Identify which cell holds the provided text, then report its (x, y) central coordinate. 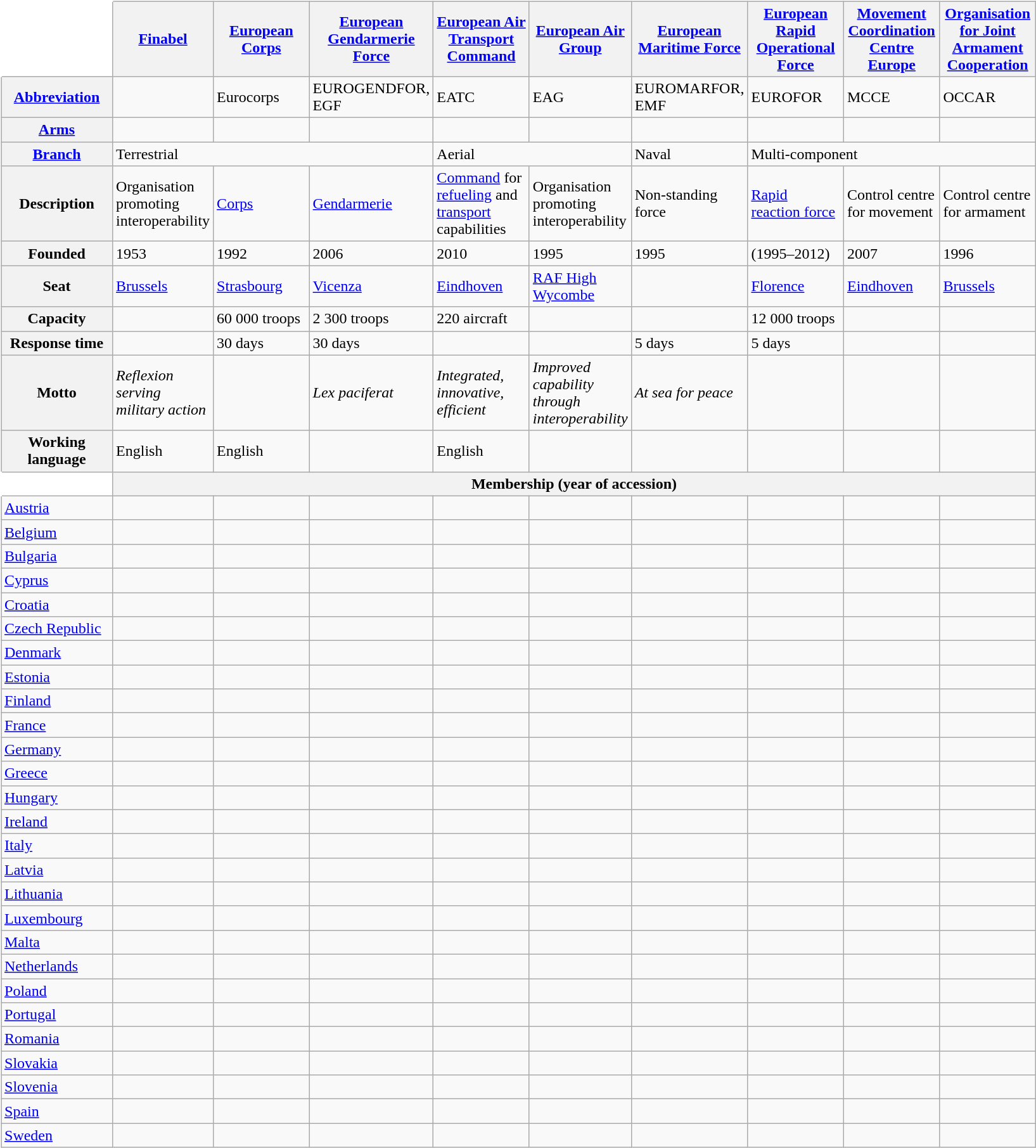
RAF High Wycombe (580, 287)
1992 (262, 254)
Vicenza (371, 287)
(1995–2012) (796, 254)
Aerial (532, 154)
Gendarmerie (371, 204)
Capacity (57, 319)
Portugal (57, 1015)
Hungary (57, 797)
Finabel (163, 39)
Reflexion serving military action (163, 393)
Response time (57, 343)
Arms (57, 130)
12 000 troops (796, 319)
At sea for peace (689, 393)
Abbreviation (57, 98)
France (57, 725)
Control centre for movement (892, 204)
2010 (482, 254)
European Corps (262, 39)
Command for refueling and transport capabilities (482, 204)
Non-standing force (689, 204)
Integrated, innovative, efficient (482, 393)
Spain (57, 1111)
Terrestrial (273, 154)
Romania (57, 1039)
Seat (57, 287)
220 aircraft (482, 319)
Estonia (57, 677)
Branch (57, 154)
1953 (163, 254)
Motto (57, 393)
Founded (57, 254)
Movement Coordination Centre Europe (892, 39)
European Air Transport Command (482, 39)
60 000 troops (262, 319)
2007 (892, 254)
Control centre for armament (988, 204)
Description (57, 204)
MCCE (892, 98)
Multi-component (892, 154)
European Gendarmerie Force (371, 39)
Italy (57, 846)
European Air Group (580, 39)
European Maritime Force (689, 39)
Austria (57, 508)
2 300 troops (371, 319)
Bulgaria (57, 556)
EUROFOR (796, 98)
Malta (57, 942)
Strasbourg (262, 287)
Finland (57, 701)
Latvia (57, 870)
Belgium (57, 532)
Netherlands (57, 966)
1996 (988, 254)
Florence (796, 287)
Poland (57, 991)
Luxembourg (57, 918)
Germany (57, 749)
Membership (year of accession) (574, 484)
Slovakia (57, 1063)
Lithuania (57, 894)
EUROMARFOR, EMF (689, 98)
Improved capability through interoperability (580, 393)
Greece (57, 773)
Denmark (57, 653)
Organisation for Joint Armament Cooperation (988, 39)
Lex paciferat (371, 393)
Ireland (57, 822)
EATC (482, 98)
OCCAR (988, 98)
Eurocorps (262, 98)
Corps (262, 204)
Czech Republic (57, 629)
2006 (371, 254)
Naval (689, 154)
Working language (57, 451)
EUROGENDFOR, EGF (371, 98)
Cyprus (57, 580)
European Rapid Operational Force (796, 39)
Croatia (57, 604)
EAG (580, 98)
Sweden (57, 1135)
Slovenia (57, 1087)
Rapid reaction force (796, 204)
